Provide the [x, y] coordinate of the cell's center where the given text is located.  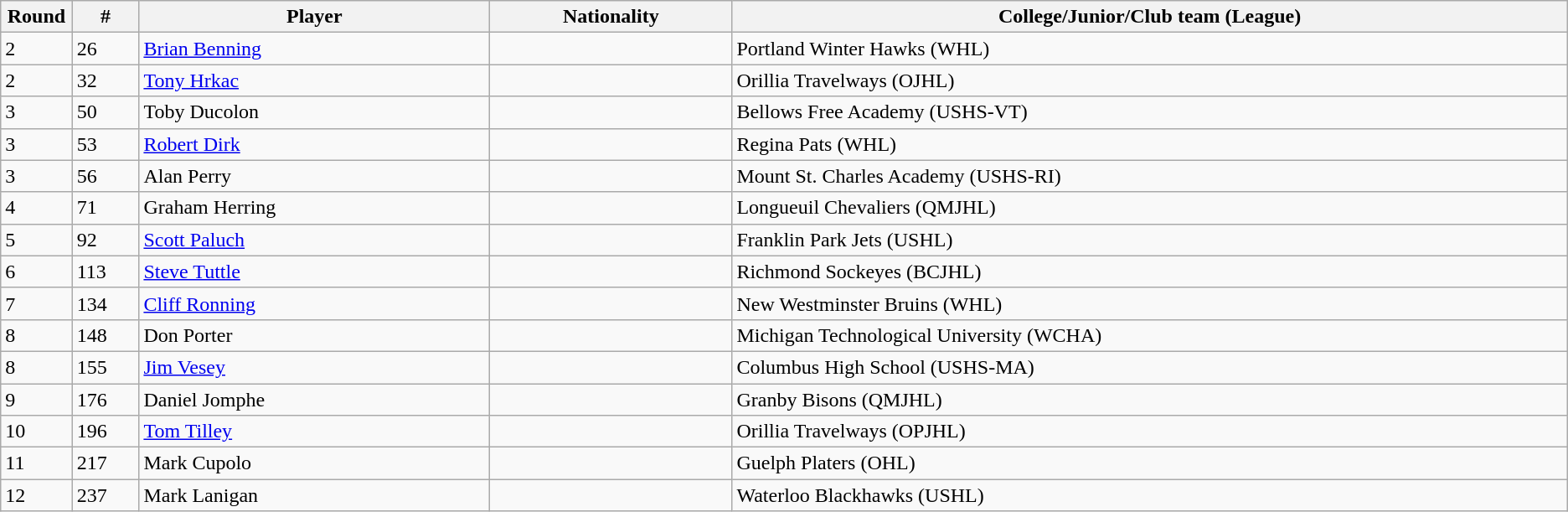
Toby Ducolon [315, 112]
Portland Winter Hawks (WHL) [1149, 49]
Cliff Ronning [315, 303]
Brian Benning [315, 49]
92 [106, 240]
155 [106, 367]
11 [37, 463]
Orillia Travelways (OPJHL) [1149, 432]
Jim Vesey [315, 367]
Tony Hrkac [315, 80]
12 [37, 495]
Regina Pats (WHL) [1149, 144]
Daniel Jomphe [315, 400]
Steve Tuttle [315, 272]
Michigan Technological University (WCHA) [1149, 335]
6 [37, 272]
Longueuil Chevaliers (QMJHL) [1149, 208]
Mark Cupolo [315, 463]
College/Junior/Club team (League) [1149, 17]
Tom Tilley [315, 432]
Don Porter [315, 335]
53 [106, 144]
217 [106, 463]
New Westminster Bruins (WHL) [1149, 303]
Scott Paluch [315, 240]
Franklin Park Jets (USHL) [1149, 240]
113 [106, 272]
237 [106, 495]
148 [106, 335]
7 [37, 303]
26 [106, 49]
Nationality [611, 17]
Player [315, 17]
Mount St. Charles Academy (USHS-RI) [1149, 176]
176 [106, 400]
Columbus High School (USHS-MA) [1149, 367]
Bellows Free Academy (USHS-VT) [1149, 112]
Richmond Sockeyes (BCJHL) [1149, 272]
# [106, 17]
Mark Lanigan [315, 495]
32 [106, 80]
Round [37, 17]
Guelph Platers (OHL) [1149, 463]
196 [106, 432]
134 [106, 303]
Orillia Travelways (OJHL) [1149, 80]
Robert Dirk [315, 144]
50 [106, 112]
Graham Herring [315, 208]
9 [37, 400]
Granby Bisons (QMJHL) [1149, 400]
10 [37, 432]
56 [106, 176]
Alan Perry [315, 176]
Waterloo Blackhawks (USHL) [1149, 495]
5 [37, 240]
71 [106, 208]
4 [37, 208]
